Pinpoint the cell where the given text exists, returning its [X, Y] midpoint coordinate. 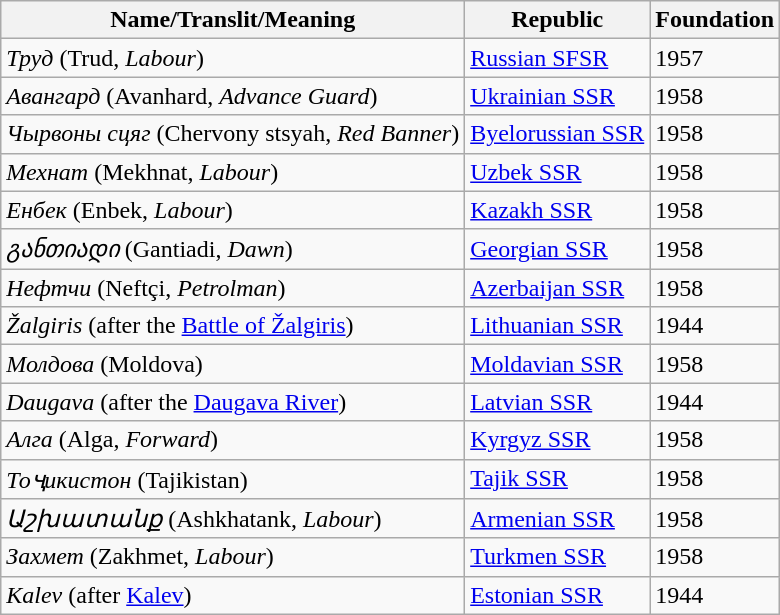
Turkmen SSR [558, 557]
Авангард (Avanhard, Advance Guard) [233, 96]
Estonian SSR [558, 595]
Ukrainian SSR [558, 96]
Алга (Alga, Forward) [233, 440]
Republic [558, 20]
Kazakh SSR [558, 210]
Захмет (Zakhmet, Labour) [233, 557]
Чырвоны сцяг (Сhervony stsyah, Red Banner) [233, 134]
Russian SFSR [558, 58]
Աշխատանք (Ashkhatank, Labour) [233, 519]
Georgian SSR [558, 249]
Latvian SSR [558, 402]
Name/Translit/Meaning [233, 20]
განთიადი (Gantiadi, Dawn) [233, 249]
Нефтчи (Neftçi, Petrolman) [233, 288]
Armenian SSR [558, 519]
Молдова (Moldova) [233, 364]
Uzbek SSR [558, 172]
Kalev (after Kalev) [233, 595]
Труд (Trud, Labour) [233, 58]
1957 [715, 58]
Žalgiris (after the Battle of Žalgiris) [233, 326]
Daugava (after the Daugava River) [233, 402]
Azerbaijan SSR [558, 288]
Lithuanian SSR [558, 326]
Byelorussian SSR [558, 134]
Foundation [715, 20]
Tajik SSR [558, 479]
Тоҷикистон (Tajikistan) [233, 479]
Мехнат (Mekhnat, Labour) [233, 172]
Moldavian SSR [558, 364]
Енбек (Enbek, Labour) [233, 210]
Kyrgyz SSR [558, 440]
